Output the [x, y] coordinate of the center of the cell containing the given text.  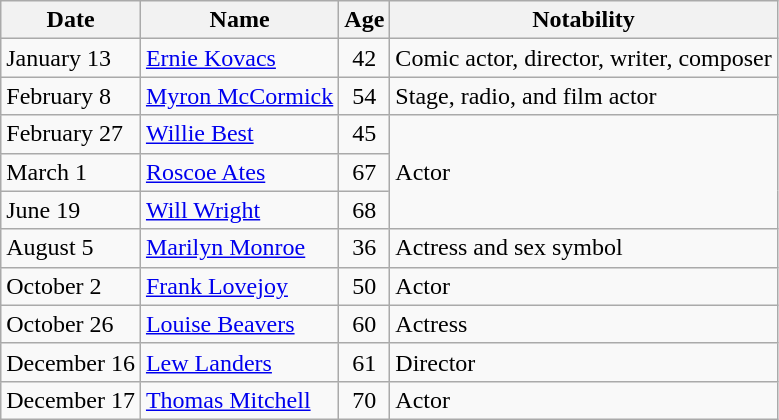
Date [71, 20]
Comic actor, director, writer, composer [584, 58]
Marilyn Monroe [239, 248]
Will Wright [239, 210]
Director [584, 362]
Frank Lovejoy [239, 286]
54 [364, 96]
Age [364, 20]
June 19 [71, 210]
January 13 [71, 58]
October 2 [71, 286]
March 1 [71, 172]
Myron McCormick [239, 96]
October 26 [71, 324]
67 [364, 172]
Stage, radio, and film actor [584, 96]
Louise Beavers [239, 324]
December 16 [71, 362]
Lew Landers [239, 362]
February 8 [71, 96]
December 17 [71, 400]
Name [239, 20]
February 27 [71, 134]
60 [364, 324]
50 [364, 286]
Actress [584, 324]
Ernie Kovacs [239, 58]
70 [364, 400]
45 [364, 134]
68 [364, 210]
61 [364, 362]
36 [364, 248]
Thomas Mitchell [239, 400]
42 [364, 58]
August 5 [71, 248]
Willie Best [239, 134]
Notability [584, 20]
Roscoe Ates [239, 172]
Actress and sex symbol [584, 248]
